Return [x, y] of the center of cell containing provided text 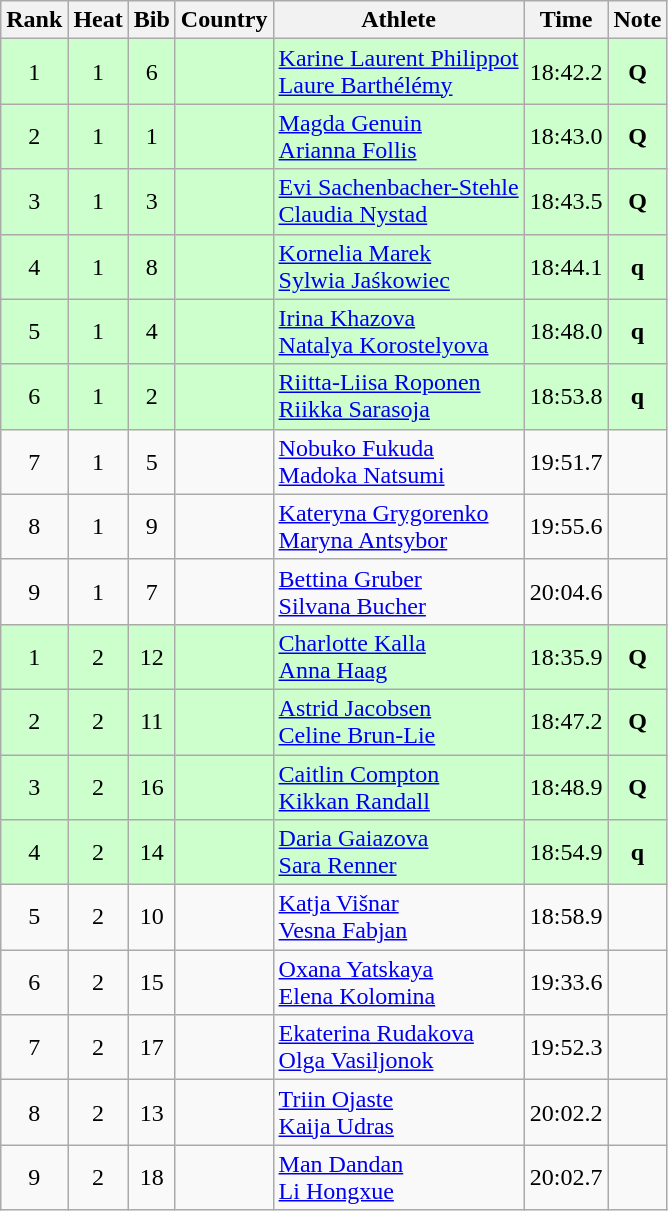
Irina KhazovaNatalya Korostelyova [398, 332]
Heat [98, 20]
13 [152, 1112]
Triin OjasteKaija Udras [398, 1112]
19:51.7 [566, 462]
20:02.7 [566, 1178]
Note [638, 20]
Country [224, 20]
Time [566, 20]
19:55.6 [566, 526]
Kateryna GrygorenkoMaryna Antsybor [398, 526]
Evi Sachenbacher-StehleClaudia Nystad [398, 202]
Magda GenuinArianna Follis [398, 136]
Bettina GruberSilvana Bucher [398, 592]
17 [152, 1048]
18:54.9 [566, 852]
20:02.2 [566, 1112]
Ekaterina RudakovaOlga Vasiljonok [398, 1048]
Karine Laurent PhilippotLaure Barthélémy [398, 72]
Caitlin ComptonKikkan Randall [398, 786]
18 [152, 1178]
Bib [152, 20]
18:58.9 [566, 918]
Man DandanLi Hongxue [398, 1178]
12 [152, 656]
Athlete [398, 20]
18:48.9 [566, 786]
18:35.9 [566, 656]
Charlotte KallaAnna Haag [398, 656]
Kornelia MarekSylwia Jaśkowiec [398, 266]
18:53.8 [566, 396]
18:44.1 [566, 266]
18:43.0 [566, 136]
Rank [34, 20]
11 [152, 722]
16 [152, 786]
Astrid JacobsenCeline Brun-Lie [398, 722]
Nobuko FukudaMadoka Natsumi [398, 462]
19:52.3 [566, 1048]
Katja VišnarVesna Fabjan [398, 918]
14 [152, 852]
Riitta-Liisa RoponenRiikka Sarasoja [398, 396]
19:33.6 [566, 982]
18:47.2 [566, 722]
10 [152, 918]
18:48.0 [566, 332]
20:04.6 [566, 592]
Oxana YatskayaElena Kolomina [398, 982]
15 [152, 982]
18:43.5 [566, 202]
Daria GaiazovaSara Renner [398, 852]
18:42.2 [566, 72]
